Extract the (X, Y) coordinate from the center of the cell holding the provided text.  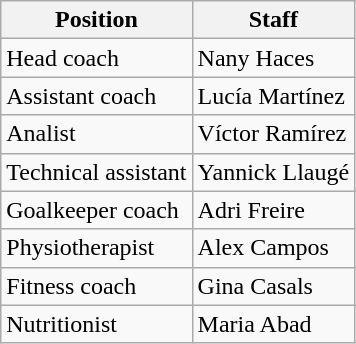
Technical assistant (96, 172)
Lucía Martínez (274, 96)
Víctor Ramírez (274, 134)
Nutritionist (96, 324)
Gina Casals (274, 286)
Position (96, 20)
Alex Campos (274, 248)
Analist (96, 134)
Physiotherapist (96, 248)
Adri Freire (274, 210)
Fitness coach (96, 286)
Goalkeeper coach (96, 210)
Yannick Llaugé (274, 172)
Assistant coach (96, 96)
Maria Abad (274, 324)
Staff (274, 20)
Nany Haces (274, 58)
Head coach (96, 58)
